Search for the cell housing the specified text and yield its (x, y) center coordinate. 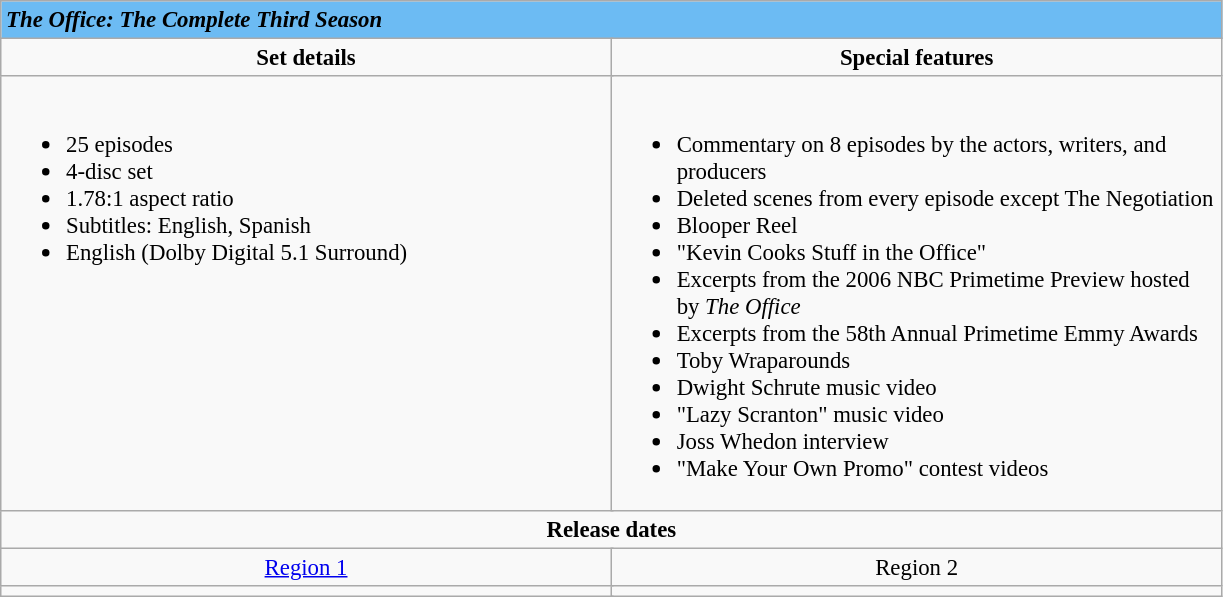
25 episodes4-disc set1.78:1 aspect ratioSubtitles: English, SpanishEnglish (Dolby Digital 5.1 Surround) (306, 293)
Region 2 (916, 567)
The Office: The Complete Third Season (612, 20)
Special features (916, 58)
Release dates (612, 529)
Region 1 (306, 567)
Set details (306, 58)
